Return (x, y) of the center of cell containing provided text 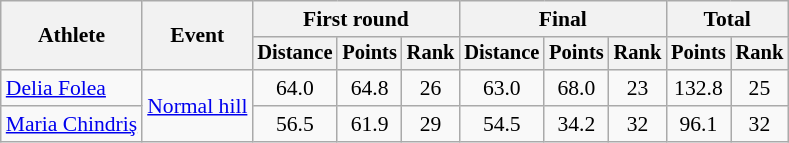
26 (431, 88)
Maria Chindriş (72, 124)
54.5 (502, 124)
63.0 (502, 88)
Athlete (72, 36)
64.8 (369, 88)
61.9 (369, 124)
Final (562, 19)
Delia Folea (72, 88)
56.5 (294, 124)
34.2 (576, 124)
Normal hill (197, 106)
Event (197, 36)
64.0 (294, 88)
29 (431, 124)
First round (356, 19)
23 (638, 88)
96.1 (698, 124)
25 (760, 88)
132.8 (698, 88)
Total (727, 19)
68.0 (576, 88)
